Scan for the cell matching the given text and deliver its (x, y) coordinate at center. 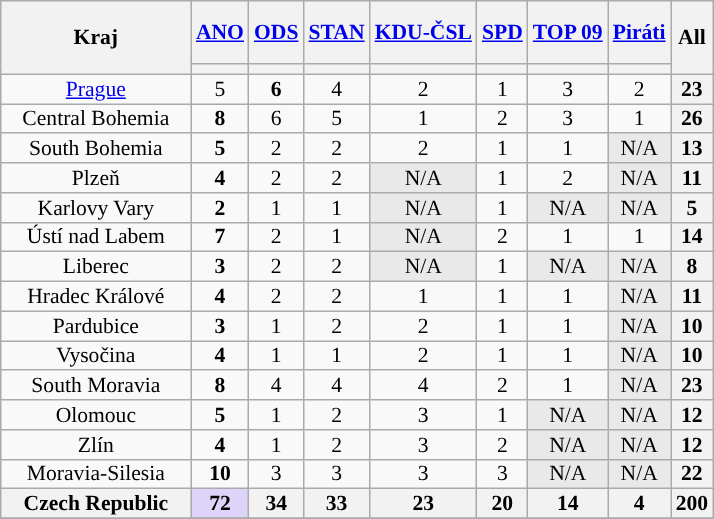
Central Bohemia (96, 119)
Vysočina (96, 356)
20 (502, 504)
200 (692, 504)
TOP 09 (568, 32)
33 (336, 504)
South Moravia (96, 386)
SPD (502, 32)
South Bohemia (96, 149)
All (692, 38)
ODS (276, 32)
Hradec Králové (96, 297)
Moravia-Silesia (96, 474)
22 (692, 474)
KDU-ČSL (424, 32)
STAN (336, 32)
Piráti (640, 32)
Prague (96, 89)
Liberec (96, 267)
Kraj (96, 38)
Pardubice (96, 326)
Ústí nad Labem (96, 237)
ANO (220, 32)
Zlín (96, 445)
7 (220, 237)
Czech Republic (96, 504)
Olomouc (96, 415)
Karlovy Vary (96, 208)
Plzeň (96, 178)
13 (692, 149)
34 (276, 504)
72 (220, 504)
26 (692, 119)
